Extract the [X, Y] coordinate from the center of the cell holding the provided text.  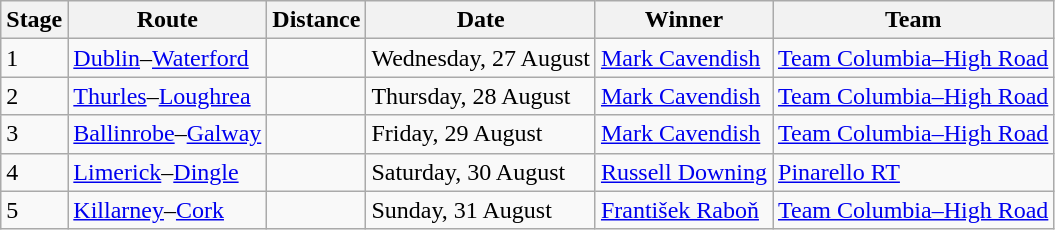
5 [34, 210]
Killarney–Cork [168, 210]
Saturday, 30 August [481, 172]
Distance [316, 20]
3 [34, 134]
1 [34, 58]
Russell Downing [684, 172]
Friday, 29 August [481, 134]
Winner [684, 20]
Ballinrobe–Galway [168, 134]
Wednesday, 27 August [481, 58]
2 [34, 96]
Route [168, 20]
Date [481, 20]
Team [912, 20]
Pinarello RT [912, 172]
Limerick–Dingle [168, 172]
František Raboň [684, 210]
Stage [34, 20]
Thursday, 28 August [481, 96]
Dublin–Waterford [168, 58]
Thurles–Loughrea [168, 96]
Sunday, 31 August [481, 210]
4 [34, 172]
